From the cell containing the given text, extract its center point as [x, y] coordinate. 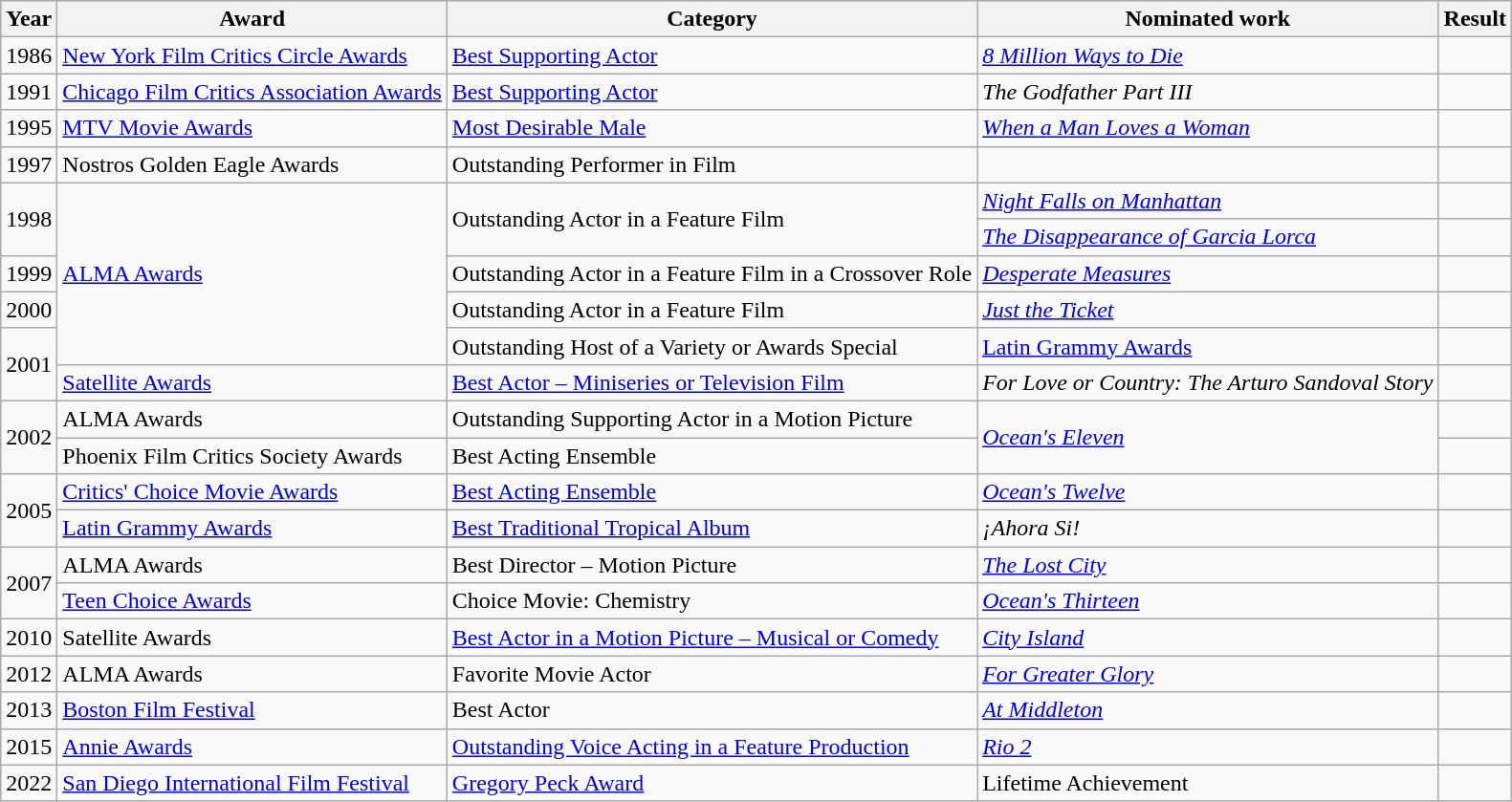
Best Traditional Tropical Album [712, 529]
New York Film Critics Circle Awards [252, 55]
Most Desirable Male [712, 128]
2005 [29, 510]
Choice Movie: Chemistry [712, 601]
2007 [29, 583]
1991 [29, 92]
2000 [29, 310]
Outstanding Performer in Film [712, 164]
Night Falls on Manhattan [1208, 201]
Outstanding Supporting Actor in a Motion Picture [712, 419]
At Middleton [1208, 710]
San Diego International Film Festival [252, 783]
The Lost City [1208, 565]
2012 [29, 674]
Annie Awards [252, 747]
¡Ahora Si! [1208, 529]
Best Actor [712, 710]
Ocean's Thirteen [1208, 601]
2010 [29, 638]
2022 [29, 783]
2013 [29, 710]
1998 [29, 219]
The Godfather Part III [1208, 92]
Gregory Peck Award [712, 783]
Outstanding Actor in a Feature Film in a Crossover Role [712, 273]
Favorite Movie Actor [712, 674]
Nominated work [1208, 19]
Ocean's Eleven [1208, 437]
Category [712, 19]
Outstanding Voice Acting in a Feature Production [712, 747]
Result [1475, 19]
City Island [1208, 638]
Outstanding Host of a Variety or Awards Special [712, 346]
8 Million Ways to Die [1208, 55]
1986 [29, 55]
1997 [29, 164]
For Greater Glory [1208, 674]
Nostros Golden Eagle Awards [252, 164]
Rio 2 [1208, 747]
Just the Ticket [1208, 310]
Chicago Film Critics Association Awards [252, 92]
1995 [29, 128]
Best Actor – Miniseries or Television Film [712, 382]
The Disappearance of Garcia Lorca [1208, 237]
Boston Film Festival [252, 710]
Ocean's Twelve [1208, 492]
For Love or Country: The Arturo Sandoval Story [1208, 382]
Desperate Measures [1208, 273]
Best Actor in a Motion Picture – Musical or Comedy [712, 638]
Best Director – Motion Picture [712, 565]
Lifetime Achievement [1208, 783]
2002 [29, 437]
Year [29, 19]
MTV Movie Awards [252, 128]
Teen Choice Awards [252, 601]
When a Man Loves a Woman [1208, 128]
Critics' Choice Movie Awards [252, 492]
1999 [29, 273]
Phoenix Film Critics Society Awards [252, 456]
2001 [29, 364]
2015 [29, 747]
Award [252, 19]
